Return [x, y] of the center of cell containing provided text 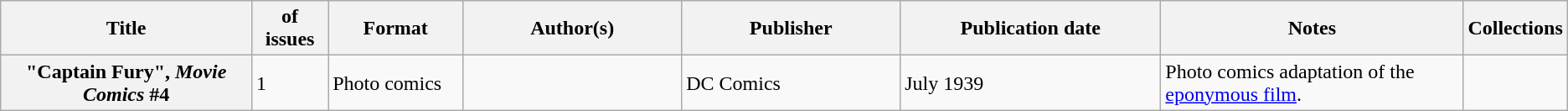
1 [290, 82]
Photo comics [395, 82]
Notes [1312, 29]
"Captain Fury", Movie Comics #4 [126, 82]
Author(s) [573, 29]
of issues [290, 29]
Title [126, 29]
Format [395, 29]
Photo comics adaptation of the eponymous film. [1312, 82]
Publication date [1030, 29]
Collections [1515, 29]
July 1939 [1030, 82]
Publisher [791, 29]
DC Comics [791, 82]
